Identify which cell holds the provided text, then report its (X, Y) central coordinate. 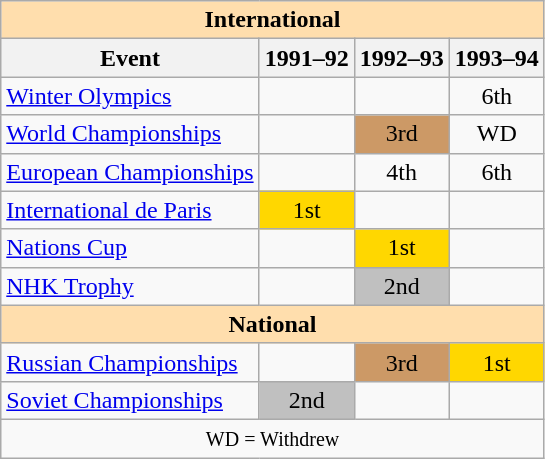
WD (496, 134)
Soviet Championships (130, 400)
1992–93 (402, 58)
Russian Championships (130, 362)
European Championships (130, 172)
National (273, 324)
WD = Withdrew (273, 438)
World Championships (130, 134)
1993–94 (496, 58)
1991–92 (306, 58)
4th (402, 172)
International (273, 20)
Winter Olympics (130, 96)
NHK Trophy (130, 286)
International de Paris (130, 210)
Nations Cup (130, 248)
Event (130, 58)
